Pinpoint the cell where the given text exists, returning its (x, y) midpoint coordinate. 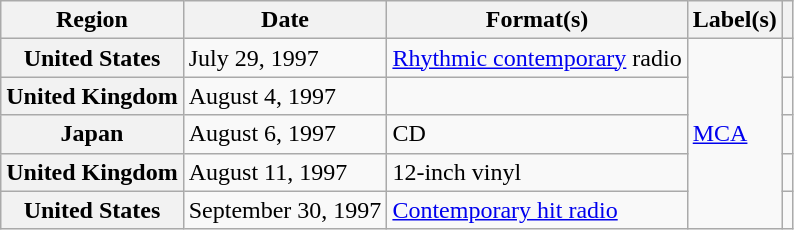
Rhythmic contemporary radio (537, 58)
August 6, 1997 (285, 134)
Date (285, 20)
July 29, 1997 (285, 58)
CD (537, 134)
Region (92, 20)
Label(s) (734, 20)
Japan (92, 134)
September 30, 1997 (285, 210)
MCA (734, 134)
12-inch vinyl (537, 172)
Format(s) (537, 20)
Contemporary hit radio (537, 210)
August 11, 1997 (285, 172)
August 4, 1997 (285, 96)
